Locate the cell with the specified text and output its (x, y) center coordinate. 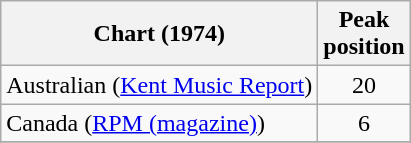
Australian (Kent Music Report) (160, 85)
6 (364, 123)
Peakposition (364, 34)
20 (364, 85)
Chart (1974) (160, 34)
Canada (RPM (magazine)) (160, 123)
